From the cell containing the given text, extract its center point as [x, y] coordinate. 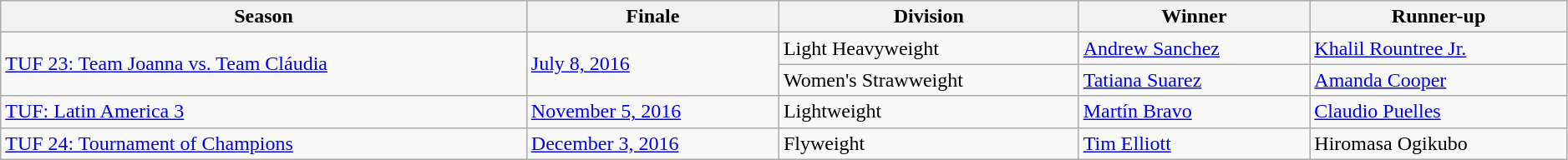
TUF 23: Team Joanna vs. Team Cláudia [264, 64]
Flyweight [929, 143]
November 5, 2016 [652, 112]
Winner [1195, 17]
Runner-up [1439, 17]
TUF 24: Tournament of Champions [264, 143]
Tim Elliott [1195, 143]
Finale [652, 17]
Andrew Sanchez [1195, 48]
TUF: Latin America 3 [264, 112]
Hiromasa Ogikubo [1439, 143]
Light Heavyweight [929, 48]
Martín Bravo [1195, 112]
Women's Strawweight [929, 80]
Claudio Puelles [1439, 112]
Division [929, 17]
Khalil Rountree Jr. [1439, 48]
Lightweight [929, 112]
Season [264, 17]
December 3, 2016 [652, 143]
Tatiana Suarez [1195, 80]
July 8, 2016 [652, 64]
Amanda Cooper [1439, 80]
